Output the (x, y) coordinate of the center of the cell containing the given text.  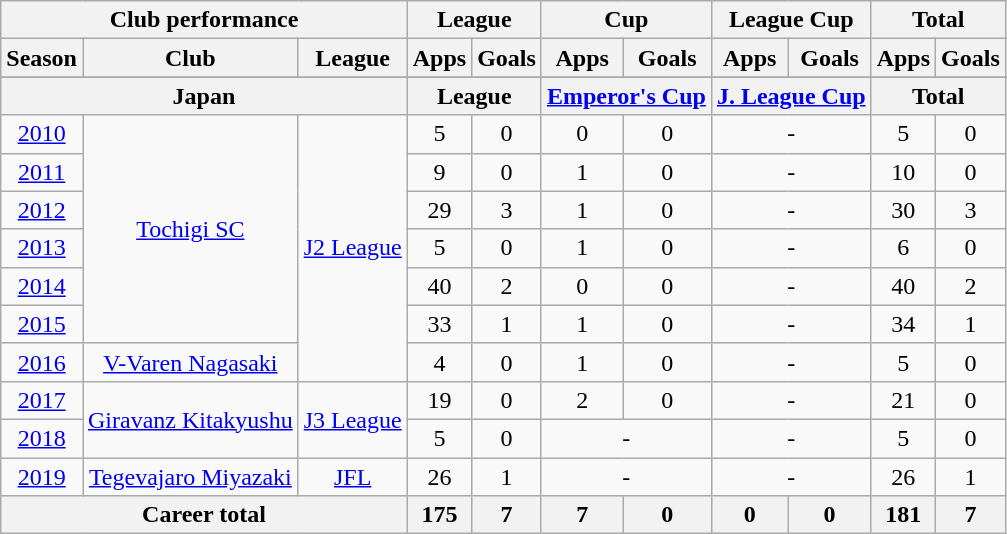
Cup (626, 20)
9 (439, 172)
10 (903, 172)
19 (439, 400)
30 (903, 210)
2019 (42, 477)
2016 (42, 362)
6 (903, 248)
181 (903, 515)
J. League Cup (791, 96)
33 (439, 324)
175 (439, 515)
Club (190, 58)
2013 (42, 248)
Emperor's Cup (626, 96)
2018 (42, 438)
J2 League (352, 248)
4 (439, 362)
29 (439, 210)
Giravanz Kitakyushu (190, 419)
21 (903, 400)
Club performance (204, 20)
2015 (42, 324)
J3 League (352, 419)
V-Varen Nagasaki (190, 362)
Tegevajaro Miyazaki (190, 477)
Career total (204, 515)
League Cup (791, 20)
2010 (42, 134)
JFL (352, 477)
34 (903, 324)
Japan (204, 96)
2014 (42, 286)
2017 (42, 400)
2011 (42, 172)
Tochigi SC (190, 229)
2012 (42, 210)
Season (42, 58)
